Pinpoint the cell where the given text exists, returning its [X, Y] midpoint coordinate. 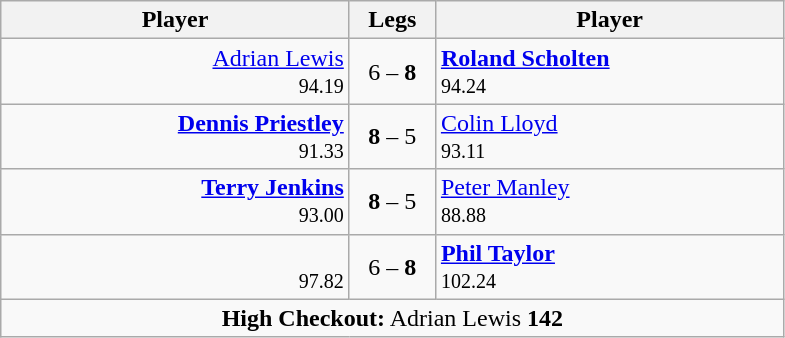
97.82 [176, 266]
Phil Taylor 102.24 [610, 266]
Roland Scholten 94.24 [610, 72]
Legs [392, 20]
Terry Jenkins 93.00 [176, 202]
Peter Manley 88.88 [610, 202]
High Checkout: Adrian Lewis 142 [392, 318]
Dennis Priestley 91.33 [176, 136]
Colin Lloyd 93.11 [610, 136]
Adrian Lewis 94.19 [176, 72]
